Provide the [X, Y] coordinate of the cell's center where the given text is located.  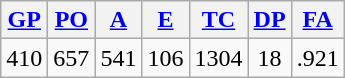
18 [270, 58]
TC [218, 20]
A [118, 20]
541 [118, 58]
E [166, 20]
FA [318, 20]
DP [270, 20]
PO [72, 20]
106 [166, 58]
.921 [318, 58]
410 [24, 58]
657 [72, 58]
GP [24, 20]
1304 [218, 58]
